Find where the given text appears and provide that cell's center as [x, y] coordinate. 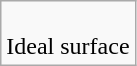
Ideal surface [68, 34]
